Return [X, Y] of the center of cell containing provided text 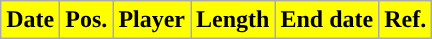
Ref. [406, 20]
Pos. [86, 20]
End date [327, 20]
Date [30, 20]
Length [233, 20]
Player [152, 20]
